Search for the cell housing the specified text and yield its (X, Y) center coordinate. 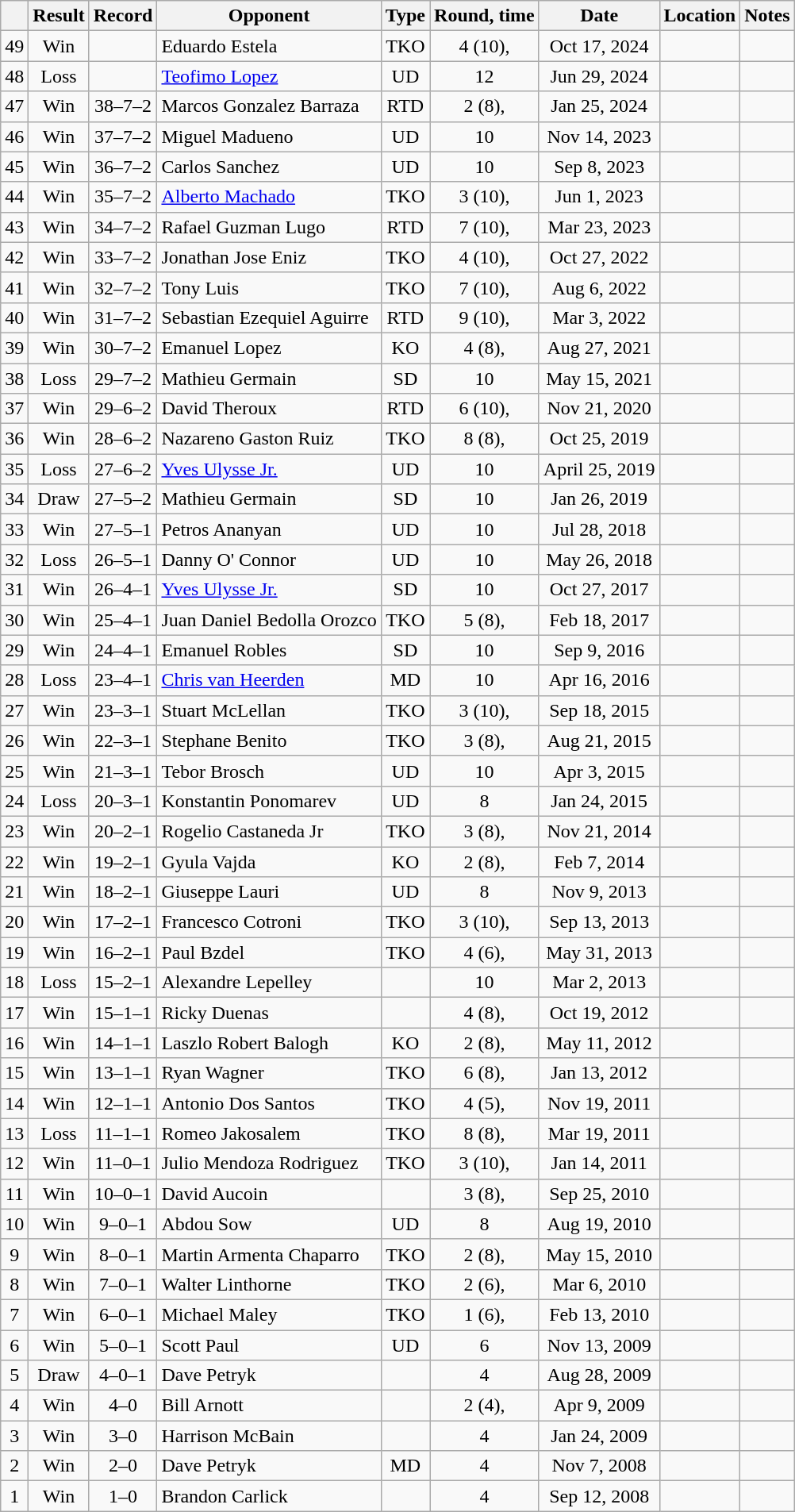
Round, time (485, 16)
Scott Paul (269, 1345)
Giuseppe Lauri (269, 892)
Rogelio Castaneda Jr (269, 831)
26–4–1 (123, 590)
45 (14, 167)
1–0 (123, 1496)
27–5–1 (123, 529)
Feb 13, 2010 (599, 1314)
Nov 19, 2011 (599, 1103)
Emanuel Robles (269, 650)
29–7–2 (123, 379)
Tony Luis (269, 287)
27–5–2 (123, 499)
47 (14, 106)
Sep 9, 2016 (599, 650)
11–1–1 (123, 1133)
28–6–2 (123, 439)
Oct 17, 2024 (599, 46)
46 (14, 137)
Sep 18, 2015 (599, 710)
Result (59, 16)
Type (405, 16)
6 (8), (485, 1073)
15–1–1 (123, 1013)
Martin Armenta Chaparro (269, 1254)
2–0 (123, 1466)
Aug 27, 2021 (599, 348)
Nov 14, 2023 (599, 137)
31 (14, 590)
Abdou Sow (269, 1224)
7 (14, 1314)
9 (10), (485, 317)
33 (14, 529)
9–0–1 (123, 1224)
Danny O' Connor (269, 560)
34 (14, 499)
Chris van Heerden (269, 680)
Nov 7, 2008 (599, 1466)
23 (14, 831)
36–7–2 (123, 167)
Nazareno Gaston Ruiz (269, 439)
20 (14, 922)
15–2–1 (123, 983)
Opponent (269, 16)
Laszlo Robert Balogh (269, 1043)
23–4–1 (123, 680)
Oct 27, 2017 (599, 590)
26 (14, 741)
18 (14, 983)
Bill Arnott (269, 1406)
Alberto Machado (269, 197)
Mar 19, 2011 (599, 1133)
35 (14, 469)
May 26, 2018 (599, 560)
Ryan Wagner (269, 1073)
May 31, 2013 (599, 952)
Apr 3, 2015 (599, 771)
Jun 29, 2024 (599, 76)
6–0–1 (123, 1314)
32–7–2 (123, 287)
Jan 14, 2011 (599, 1164)
16 (14, 1043)
Stephane Benito (269, 741)
18–2–1 (123, 892)
30 (14, 620)
Stuart McLellan (269, 710)
Oct 19, 2012 (599, 1013)
5 (14, 1375)
Nov 13, 2009 (599, 1345)
Aug 21, 2015 (599, 741)
Sebastian Ezequiel Aguirre (269, 317)
Marcos Gonzalez Barraza (269, 106)
Nov 21, 2014 (599, 831)
27–6–2 (123, 469)
Alexandre Lepelley (269, 983)
16–2–1 (123, 952)
20–3–1 (123, 801)
42 (14, 257)
Harrison McBain (269, 1436)
Apr 9, 2009 (599, 1406)
35–7–2 (123, 197)
Record (123, 16)
Rafael Guzman Lugo (269, 227)
31–7–2 (123, 317)
Jan 25, 2024 (599, 106)
Walter Linthorne (269, 1284)
9 (14, 1254)
4 (5), (485, 1103)
2 (6), (485, 1284)
Sep 12, 2008 (599, 1496)
Paul Bzdel (269, 952)
21–3–1 (123, 771)
29–6–2 (123, 409)
Aug 6, 2022 (599, 287)
May 15, 2010 (599, 1254)
Mar 6, 2010 (599, 1284)
Date (599, 16)
14 (14, 1103)
Sep 13, 2013 (599, 922)
Jonathan Jose Eniz (269, 257)
6 (10), (485, 409)
Teofimo Lopez (269, 76)
May 11, 2012 (599, 1043)
37 (14, 409)
Mar 2, 2013 (599, 983)
30–7–2 (123, 348)
Notes (767, 16)
Aug 19, 2010 (599, 1224)
24–4–1 (123, 650)
24 (14, 801)
34–7–2 (123, 227)
25 (14, 771)
36 (14, 439)
23–3–1 (123, 710)
Jun 1, 2023 (599, 197)
40 (14, 317)
Oct 25, 2019 (599, 439)
4 (6), (485, 952)
41 (14, 287)
Juan Daniel Bedolla Orozco (269, 620)
22 (14, 861)
28 (14, 680)
Eduardo Estela (269, 46)
Konstantin Ponomarev (269, 801)
2 (4), (485, 1406)
49 (14, 46)
17–2–1 (123, 922)
Julio Mendoza Rodriguez (269, 1164)
Miguel Madueno (269, 137)
25–4–1 (123, 620)
3–0 (123, 1436)
33–7–2 (123, 257)
Feb 18, 2017 (599, 620)
8–0–1 (123, 1254)
Gyula Vajda (269, 861)
2 (14, 1466)
27 (14, 710)
Mar 23, 2023 (599, 227)
39 (14, 348)
14–1–1 (123, 1043)
Petros Ananyan (269, 529)
37–7–2 (123, 137)
21 (14, 892)
Aug 28, 2009 (599, 1375)
22–3–1 (123, 741)
5 (8), (485, 620)
Oct 27, 2022 (599, 257)
Romeo Jakosalem (269, 1133)
Jul 28, 2018 (599, 529)
48 (14, 76)
29 (14, 650)
Antonio Dos Santos (269, 1103)
Jan 26, 2019 (599, 499)
44 (14, 197)
32 (14, 560)
Location (700, 16)
4–0 (123, 1406)
May 15, 2021 (599, 379)
Sep 25, 2010 (599, 1194)
Brandon Carlick (269, 1496)
3 (14, 1436)
April 25, 2019 (599, 469)
Nov 21, 2020 (599, 409)
1 (14, 1496)
Feb 7, 2014 (599, 861)
5–0–1 (123, 1345)
Francesco Cotroni (269, 922)
13–1–1 (123, 1073)
David Theroux (269, 409)
David Aucoin (269, 1194)
17 (14, 1013)
1 (6), (485, 1314)
43 (14, 227)
19 (14, 952)
38–7–2 (123, 106)
19–2–1 (123, 861)
Mar 3, 2022 (599, 317)
Jan 24, 2015 (599, 801)
Carlos Sanchez (269, 167)
Ricky Duenas (269, 1013)
15 (14, 1073)
38 (14, 379)
Apr 16, 2016 (599, 680)
11 (14, 1194)
4–0–1 (123, 1375)
7–0–1 (123, 1284)
Nov 9, 2013 (599, 892)
12–1–1 (123, 1103)
11–0–1 (123, 1164)
20–2–1 (123, 831)
26–5–1 (123, 560)
10–0–1 (123, 1194)
13 (14, 1133)
Emanuel Lopez (269, 348)
Michael Maley (269, 1314)
Jan 13, 2012 (599, 1073)
Sep 8, 2023 (599, 167)
Jan 24, 2009 (599, 1436)
Tebor Brosch (269, 771)
